Locate the cell with the specified text and output its (x, y) center coordinate. 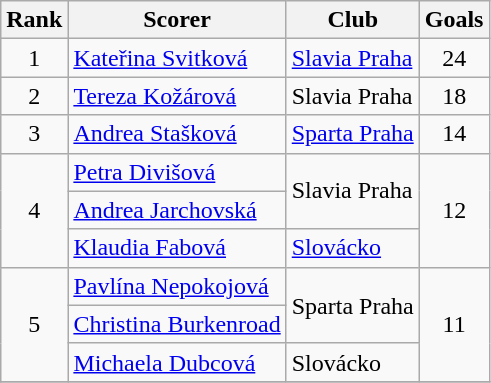
Goals (454, 20)
Petra Divišová (177, 172)
5 (34, 324)
Michaela Dubcová (177, 362)
Pavlína Nepokojová (177, 286)
Kateřina Svitková (177, 58)
14 (454, 134)
Andrea Stašková (177, 134)
24 (454, 58)
12 (454, 210)
Klaudia Fabová (177, 248)
Club (352, 20)
Christina Burkenroad (177, 324)
4 (34, 210)
1 (34, 58)
2 (34, 96)
3 (34, 134)
Scorer (177, 20)
18 (454, 96)
Andrea Jarchovská (177, 210)
Tereza Kožárová (177, 96)
Rank (34, 20)
11 (454, 324)
